Find where the given text appears and provide that cell's center as [X, Y] coordinate. 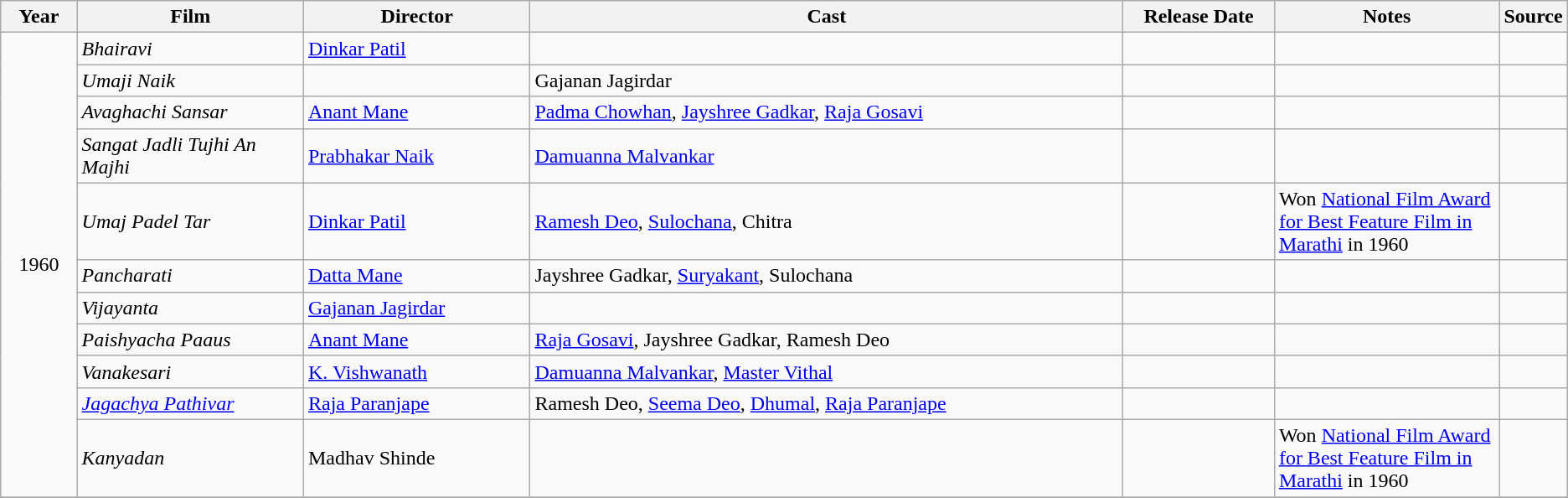
Vijayanta [190, 308]
Vanakesari [190, 371]
Film [190, 17]
Year [39, 17]
Umaji Naik [190, 80]
Source [1533, 17]
Release Date [1199, 17]
1960 [39, 265]
Umaj Padel Tar [190, 221]
Raja Gosavi, Jayshree Gadkar, Ramesh Deo [827, 340]
Director [416, 17]
Bhairavi [190, 49]
Notes [1387, 17]
Padma Chowhan, Jayshree Gadkar, Raja Gosavi [827, 112]
K. Vishwanath [416, 371]
Kanyadan [190, 458]
Paishyacha Paaus [190, 340]
Ramesh Deo, Seema Deo, Dhumal, Raja Paranjape [827, 403]
Jagachya Pathivar [190, 403]
Damuanna Malvankar [827, 156]
Avaghachi Sansar [190, 112]
Raja Paranjape [416, 403]
Prabhakar Naik [416, 156]
Cast [827, 17]
Madhav Shinde [416, 458]
Ramesh Deo, Sulochana, Chitra [827, 221]
Datta Mane [416, 276]
Jayshree Gadkar, Suryakant, Sulochana [827, 276]
Damuanna Malvankar, Master Vithal [827, 371]
Sangat Jadli Tujhi An Majhi [190, 156]
Pancharati [190, 276]
